Detect which cell encompasses the target text, then output its [x, y] center coordinate. 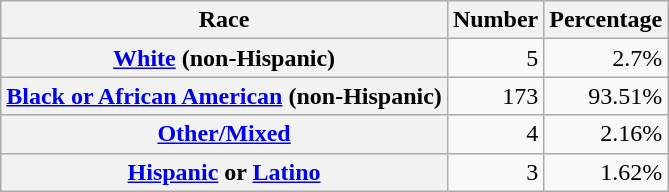
Hispanic or Latino [224, 172]
173 [495, 96]
Number [495, 20]
2.7% [606, 58]
93.51% [606, 96]
Other/Mixed [224, 134]
5 [495, 58]
White (non-Hispanic) [224, 58]
2.16% [606, 134]
3 [495, 172]
Black or African American (non-Hispanic) [224, 96]
Percentage [606, 20]
Race [224, 20]
1.62% [606, 172]
4 [495, 134]
